Pinpoint the cell where the given text exists, returning its (X, Y) midpoint coordinate. 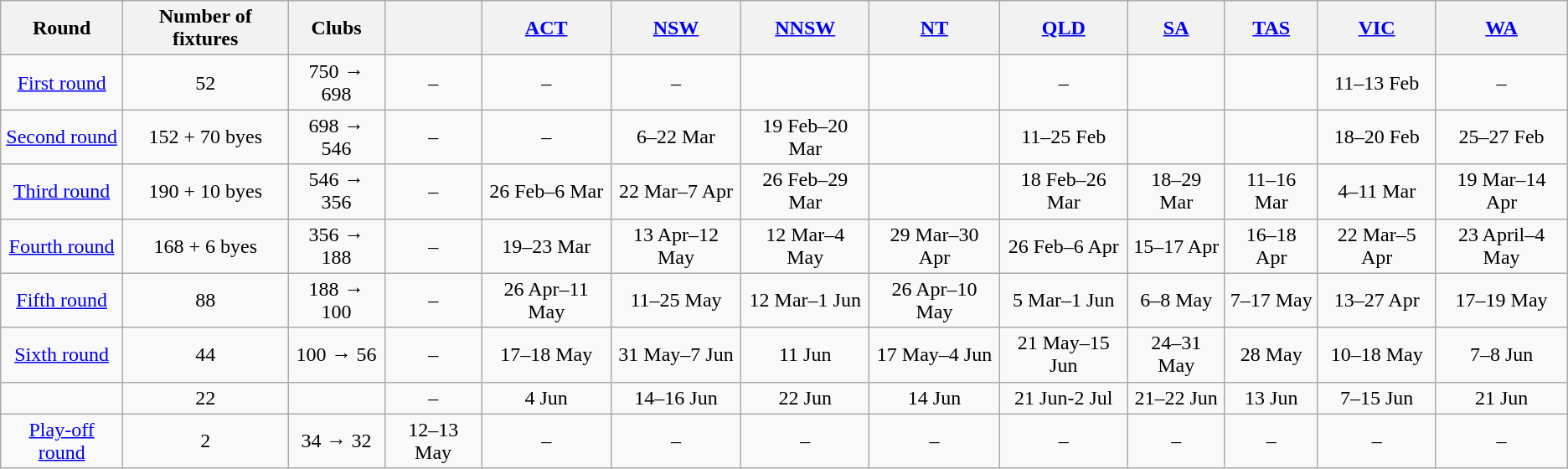
152 + 70 byes (206, 137)
6–8 May (1176, 300)
11 Jun (806, 355)
ACT (546, 28)
190 + 10 byes (206, 191)
18–29 Mar (1176, 191)
24–31 May (1176, 355)
17–19 May (1501, 300)
11–25 Feb (1064, 137)
19 Mar–14 Apr (1501, 191)
TAS (1271, 28)
16–18 Apr (1271, 246)
Fifth round (62, 300)
22 Jun (806, 398)
19 Feb–20 Mar (806, 137)
2 (206, 441)
13 Jun (1271, 398)
22 Mar–5 Apr (1376, 246)
Round (62, 28)
4 Jun (546, 398)
Number of fixtures (206, 28)
11–25 May (675, 300)
13–27 Apr (1376, 300)
10–18 May (1376, 355)
52 (206, 82)
21–22 Jun (1176, 398)
7–8 Jun (1501, 355)
356 → 188 (337, 246)
NT (935, 28)
26 Apr–10 May (935, 300)
NNSW (806, 28)
21 Jun-2 Jul (1064, 398)
21 Jun (1501, 398)
18–20 Feb (1376, 137)
SA (1176, 28)
19–23 Mar (546, 246)
12 Mar–1 Jun (806, 300)
NSW (675, 28)
17–18 May (546, 355)
31 May–7 Jun (675, 355)
VIC (1376, 28)
17 May–4 Jun (935, 355)
QLD (1064, 28)
14–16 Jun (675, 398)
18 Feb–26 Mar (1064, 191)
100 → 56 (337, 355)
12–13 May (433, 441)
Sixth round (62, 355)
4–11 Mar (1376, 191)
26 Feb–6 Mar (546, 191)
21 May–15 Jun (1064, 355)
7–15 Jun (1376, 398)
6–22 Mar (675, 137)
11–13 Feb (1376, 82)
Play-off round (62, 441)
5 Mar–1 Jun (1064, 300)
11–16 Mar (1271, 191)
29 Mar–30 Apr (935, 246)
44 (206, 355)
188 → 100 (337, 300)
26 Feb–29 Mar (806, 191)
22 Mar–7 Apr (675, 191)
12 Mar–4 May (806, 246)
28 May (1271, 355)
15–17 Apr (1176, 246)
WA (1501, 28)
34 → 32 (337, 441)
698 → 546 (337, 137)
26 Apr–11 May (546, 300)
25–27 Feb (1501, 137)
88 (206, 300)
Fourth round (62, 246)
Third round (62, 191)
168 + 6 byes (206, 246)
13 Apr–12 May (675, 246)
14 Jun (935, 398)
Clubs (337, 28)
First round (62, 82)
750 → 698 (337, 82)
22 (206, 398)
Second round (62, 137)
23 April–4 May (1501, 246)
26 Feb–6 Apr (1064, 246)
546 → 356 (337, 191)
7–17 May (1271, 300)
